Return [x, y] of the center of cell containing provided text 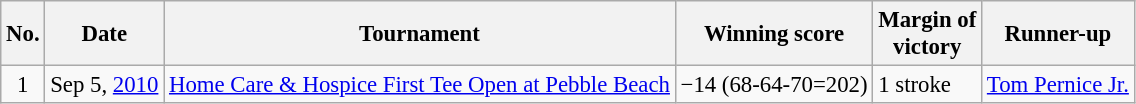
Tournament [420, 34]
−14 (68-64-70=202) [774, 85]
Date [104, 34]
Margin ofvictory [928, 34]
Tom Pernice Jr. [1058, 85]
Winning score [774, 34]
1 stroke [928, 85]
1 [23, 85]
No. [23, 34]
Home Care & Hospice First Tee Open at Pebble Beach [420, 85]
Sep 5, 2010 [104, 85]
Runner-up [1058, 34]
